Scan for the cell matching the given text and deliver its [X, Y] coordinate at center. 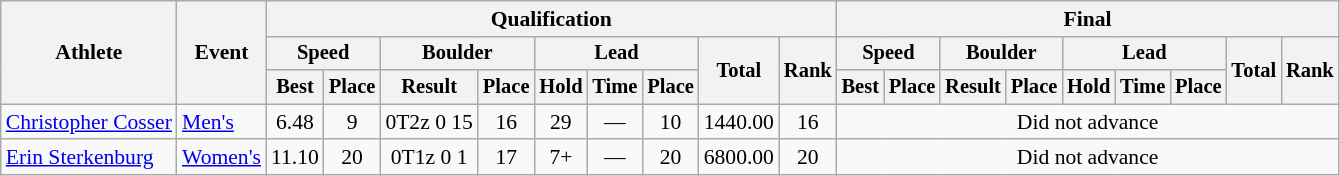
Men's [222, 122]
29 [560, 122]
6.48 [295, 122]
10 [670, 122]
Women's [222, 158]
7+ [560, 158]
Final [1088, 19]
Athlete [89, 52]
Erin Sterkenburg [89, 158]
6800.00 [739, 158]
17 [506, 158]
Christopher Cosser [89, 122]
1440.00 [739, 122]
9 [352, 122]
Qualification [552, 19]
11.10 [295, 158]
0T2z 0 15 [429, 122]
0T1z 0 1 [429, 158]
Event [222, 52]
